Find where the given text appears and provide that cell's center as (x, y) coordinate. 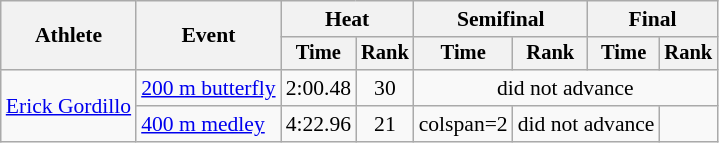
2:00.48 (318, 88)
Final (652, 19)
Athlete (68, 36)
4:22.96 (318, 124)
Heat (348, 19)
Event (208, 36)
200 m butterfly (208, 88)
400 m medley (208, 124)
21 (385, 124)
Erick Gordillo (68, 106)
colspan=2 (464, 124)
Semifinal (501, 19)
30 (385, 88)
